Determine the [X, Y] coordinate at the center of the cell enclosing the given text.  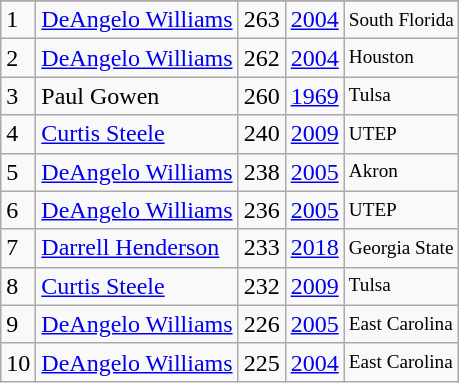
Paul Gowen [137, 96]
232 [262, 286]
2018 [314, 248]
1 [18, 20]
236 [262, 210]
225 [262, 362]
4 [18, 134]
South Florida [401, 20]
7 [18, 248]
263 [262, 20]
Akron [401, 172]
2 [18, 58]
3 [18, 96]
6 [18, 210]
5 [18, 172]
10 [18, 362]
Houston [401, 58]
262 [262, 58]
9 [18, 324]
238 [262, 172]
226 [262, 324]
240 [262, 134]
Georgia State [401, 248]
8 [18, 286]
260 [262, 96]
1969 [314, 96]
Darrell Henderson [137, 248]
233 [262, 248]
